Locate the cell with the specified text and output its [x, y] center coordinate. 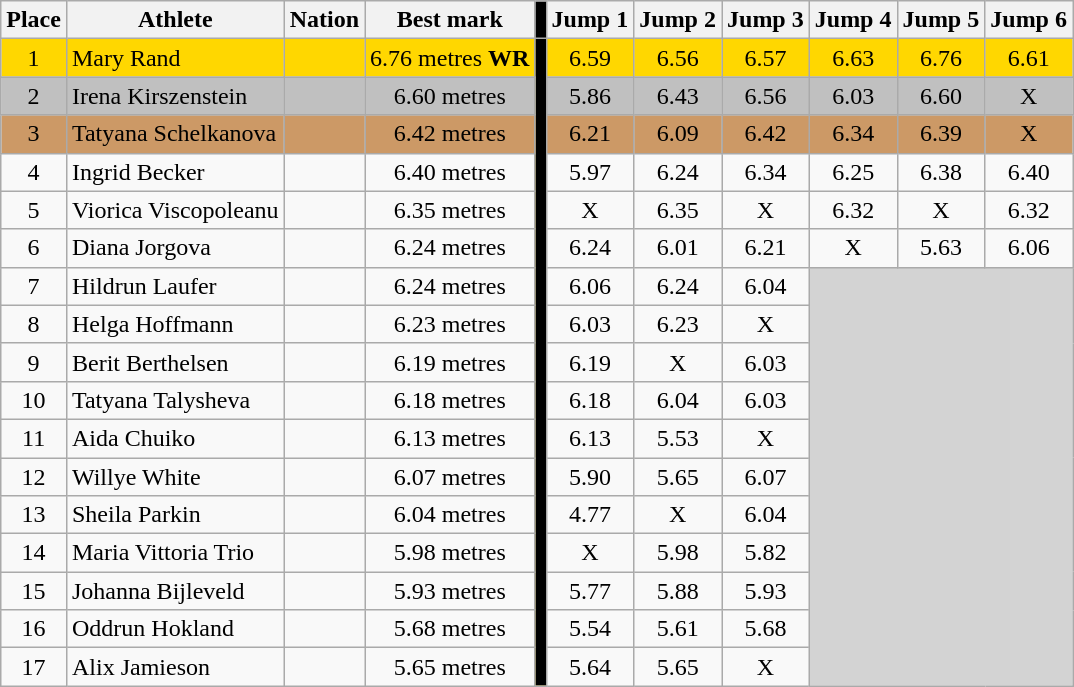
3 [34, 134]
Athlete [175, 20]
5.63 [941, 248]
Oddrun Hokland [175, 629]
5.88 [678, 591]
6.07 metres [450, 477]
6.61 [1029, 58]
6.01 [678, 248]
5.64 [590, 667]
Best mark [450, 20]
Nation [324, 20]
Berit Berthelsen [175, 362]
6.42 [766, 134]
5.77 [590, 591]
Diana Jorgova [175, 248]
Alix Jamieson [175, 667]
Viorica Viscopoleanu [175, 210]
11 [34, 438]
5.98 metres [450, 553]
Helga Hoffmann [175, 324]
6.13 [590, 438]
Irena Kirszenstein [175, 96]
Place [34, 20]
Jump 6 [1029, 20]
5.68 [766, 629]
Mary Rand [175, 58]
Sheila Parkin [175, 515]
6.40 metres [450, 172]
6.23 [678, 324]
13 [34, 515]
15 [34, 591]
Jump 4 [853, 20]
Tatyana Talysheva [175, 400]
5.97 [590, 172]
6.59 [590, 58]
5.93 [766, 591]
6 [34, 248]
8 [34, 324]
Aida Chuiko [175, 438]
Jump 2 [678, 20]
5.61 [678, 629]
16 [34, 629]
6.18 [590, 400]
6.07 [766, 477]
6.19 metres [450, 362]
6.57 [766, 58]
4 [34, 172]
6.63 [853, 58]
1 [34, 58]
17 [34, 667]
6.13 metres [450, 438]
5.90 [590, 477]
10 [34, 400]
Ingrid Becker [175, 172]
6.35 metres [450, 210]
5 [34, 210]
6.19 [590, 362]
5.65 metres [450, 667]
6.60 [941, 96]
Tatyana Schelkanova [175, 134]
5.54 [590, 629]
Hildrun Laufer [175, 286]
9 [34, 362]
4.77 [590, 515]
12 [34, 477]
6.76 [941, 58]
6.35 [678, 210]
6.43 [678, 96]
Maria Vittoria Trio [175, 553]
6.25 [853, 172]
14 [34, 553]
5.98 [678, 553]
6.60 metres [450, 96]
Jump 3 [766, 20]
Jump 1 [590, 20]
7 [34, 286]
5.68 metres [450, 629]
6.09 [678, 134]
Willye White [175, 477]
5.86 [590, 96]
6.39 [941, 134]
6.42 metres [450, 134]
6.76 metres WR [450, 58]
Jump 5 [941, 20]
5.93 metres [450, 591]
6.04 metres [450, 515]
6.18 metres [450, 400]
6.40 [1029, 172]
5.53 [678, 438]
6.38 [941, 172]
2 [34, 96]
6.23 metres [450, 324]
5.82 [766, 553]
Johanna Bijleveld [175, 591]
